Identify which cell holds the provided text, then report its (X, Y) central coordinate. 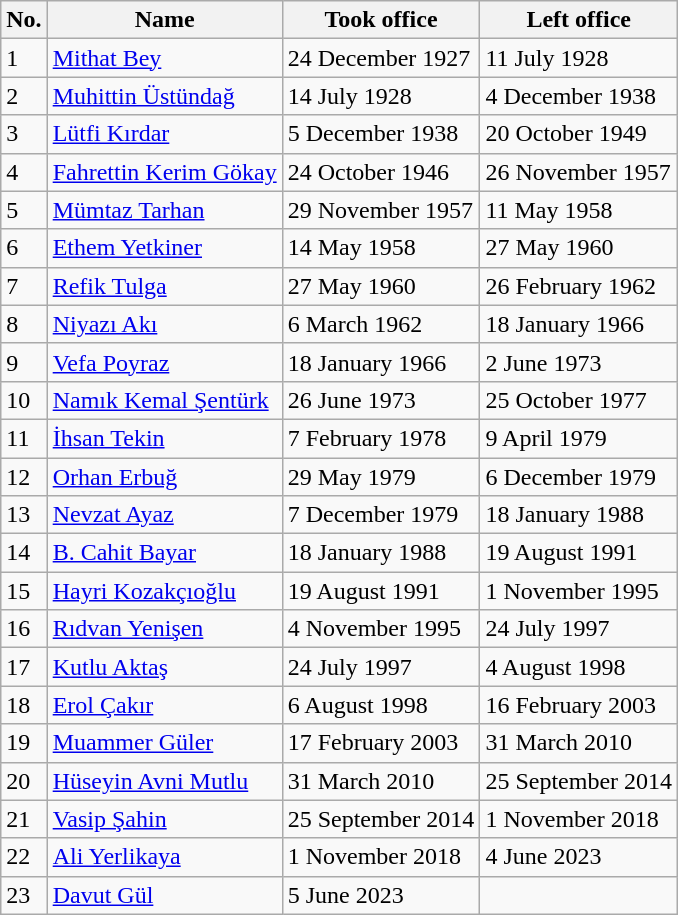
24 December 1927 (381, 58)
5 June 2023 (381, 895)
Vefa Poyraz (164, 362)
Erol Çakır (164, 705)
Lütfi Kırdar (164, 134)
Namık Kemal Şentürk (164, 400)
18 (24, 705)
29 May 1979 (381, 477)
Ali Yerlikaya (164, 857)
6 (24, 248)
6 December 1979 (579, 477)
24 October 1946 (381, 172)
Davut Gül (164, 895)
6 August 1998 (381, 705)
Vasip Şahin (164, 819)
26 February 1962 (579, 286)
20 (24, 781)
20 October 1949 (579, 134)
15 (24, 591)
Muhittin Üstündağ (164, 96)
7 February 1978 (381, 438)
İhsan Tekin (164, 438)
Rıdvan Yenişen (164, 629)
19 (24, 743)
4 November 1995 (381, 629)
10 (24, 400)
7 December 1979 (381, 515)
8 (24, 324)
14 May 1958 (381, 248)
Mithat Bey (164, 58)
29 November 1957 (381, 210)
4 August 1998 (579, 667)
9 April 1979 (579, 438)
4 (24, 172)
7 (24, 286)
11 (24, 438)
Niyazı Akı (164, 324)
Hayri Kozakçıoğlu (164, 591)
4 June 2023 (579, 857)
B. Cahit Bayar (164, 553)
Fahrettin Kerim Gökay (164, 172)
5 December 1938 (381, 134)
1 (24, 58)
22 (24, 857)
9 (24, 362)
11 May 1958 (579, 210)
26 June 1973 (381, 400)
Refik Tulga (164, 286)
3 (24, 134)
6 March 1962 (381, 324)
2 June 1973 (579, 362)
Mümtaz Tarhan (164, 210)
No. (24, 20)
17 (24, 667)
16 (24, 629)
13 (24, 515)
Kutlu Aktaş (164, 667)
Nevzat Ayaz (164, 515)
26 November 1957 (579, 172)
21 (24, 819)
Left office (579, 20)
1 November 1995 (579, 591)
Name (164, 20)
14 (24, 553)
Hüseyin Avni Mutlu (164, 781)
5 (24, 210)
Ethem Yetkiner (164, 248)
Took office (381, 20)
16 February 2003 (579, 705)
Muammer Güler (164, 743)
25 October 1977 (579, 400)
Orhan Erbuğ (164, 477)
12 (24, 477)
14 July 1928 (381, 96)
4 December 1938 (579, 96)
2 (24, 96)
17 February 2003 (381, 743)
11 July 1928 (579, 58)
23 (24, 895)
